Locate the cell with the specified text and output its [X, Y] center coordinate. 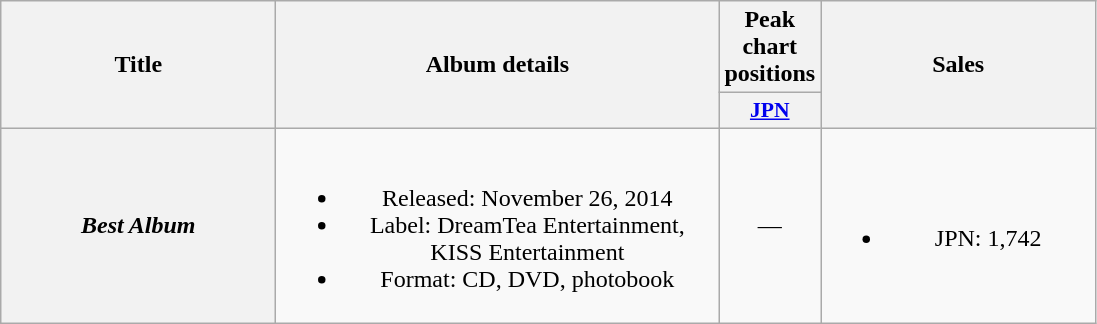
Peak chart positions [770, 47]
JPN [770, 111]
— [770, 225]
Album details [498, 65]
Title [138, 65]
JPN: 1,742 [958, 225]
Best Album [138, 225]
Sales [958, 65]
Released: November 26, 2014Label: DreamTea Entertainment, KISS EntertainmentFormat: CD, DVD, photobook [498, 225]
